Identify which cell holds the provided text, then report its [X, Y] central coordinate. 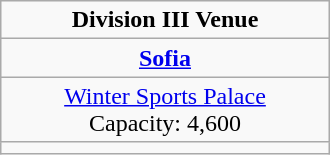
Division III Venue [165, 20]
Winter Sports PalaceCapacity: 4,600 [165, 110]
Sofia [165, 58]
